Capture the cell that displays the provided text and extract its [x, y] central coordinate. 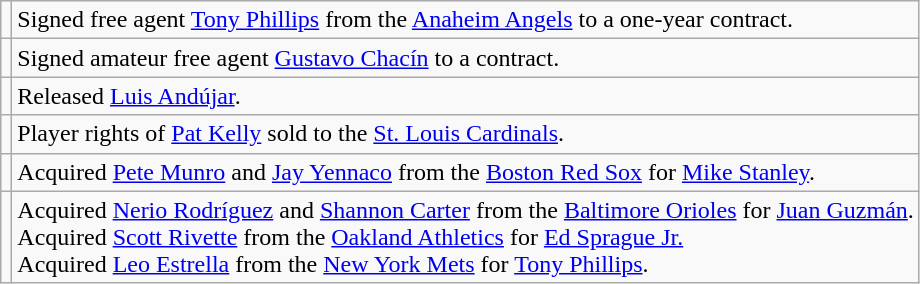
Released Luis Andújar. [466, 96]
Acquired Pete Munro and Jay Yennaco from the Boston Red Sox for Mike Stanley. [466, 172]
Signed amateur free agent Gustavo Chacín to a contract. [466, 58]
Player rights of Pat Kelly sold to the St. Louis Cardinals. [466, 134]
Signed free agent Tony Phillips from the Anaheim Angels to a one-year contract. [466, 20]
